Detect which cell encompasses the target text, then output its (X, Y) center coordinate. 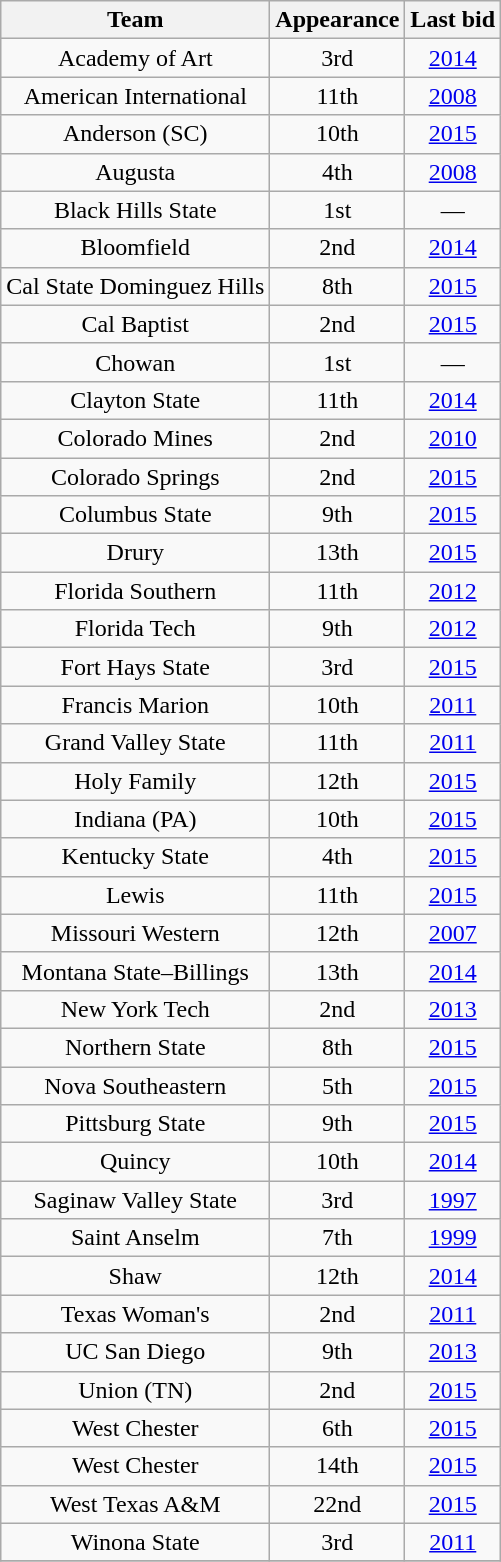
6th (338, 1428)
14th (338, 1466)
Chowan (136, 362)
Cal Baptist (136, 324)
Florida Southern (136, 591)
Fort Hays State (136, 667)
Academy of Art (136, 58)
Union (TN) (136, 1390)
Anderson (SC) (136, 134)
Holy Family (136, 781)
Appearance (338, 20)
American International (136, 96)
West Texas A&M (136, 1504)
Winona State (136, 1542)
Quincy (136, 1162)
Florida Tech (136, 629)
Clayton State (136, 400)
Northern State (136, 1047)
Saginaw Valley State (136, 1200)
Missouri Western (136, 933)
Pittsburg State (136, 1124)
Indiana (PA) (136, 819)
Nova Southeastern (136, 1085)
Kentucky State (136, 857)
22nd (338, 1504)
1997 (453, 1200)
7th (338, 1238)
Last bid (453, 20)
Francis Marion (136, 705)
Texas Woman's (136, 1314)
Montana State–Billings (136, 971)
Colorado Mines (136, 438)
1999 (453, 1238)
Augusta (136, 172)
Grand Valley State (136, 743)
5th (338, 1085)
2007 (453, 933)
UC San Diego (136, 1352)
Shaw (136, 1276)
Saint Anselm (136, 1238)
Drury (136, 553)
Team (136, 20)
2010 (453, 438)
Lewis (136, 895)
Cal State Dominguez Hills (136, 286)
Black Hills State (136, 210)
Columbus State (136, 515)
Colorado Springs (136, 477)
Bloomfield (136, 248)
New York Tech (136, 1009)
